Provide the [X, Y] coordinate of the cell's center where the given text is located.  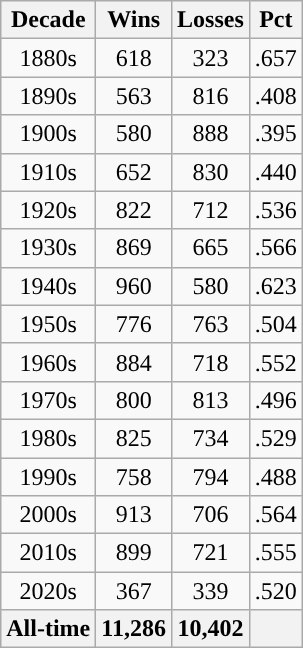
Pct [276, 20]
913 [134, 515]
All-time [48, 629]
830 [211, 172]
800 [134, 400]
1990s [48, 477]
618 [134, 58]
367 [134, 591]
323 [211, 58]
.440 [276, 172]
1940s [48, 286]
2020s [48, 591]
721 [211, 553]
10,402 [211, 629]
1930s [48, 248]
.623 [276, 286]
1960s [48, 362]
.520 [276, 591]
888 [211, 134]
.657 [276, 58]
960 [134, 286]
734 [211, 438]
758 [134, 477]
.564 [276, 515]
825 [134, 438]
813 [211, 400]
.488 [276, 477]
1920s [48, 210]
.552 [276, 362]
822 [134, 210]
11,286 [134, 629]
.566 [276, 248]
2000s [48, 515]
816 [211, 96]
Wins [134, 20]
.555 [276, 553]
.496 [276, 400]
1890s [48, 96]
.408 [276, 96]
.529 [276, 438]
Losses [211, 20]
2010s [48, 553]
665 [211, 248]
712 [211, 210]
776 [134, 324]
Decade [48, 20]
1970s [48, 400]
.536 [276, 210]
1880s [48, 58]
899 [134, 553]
763 [211, 324]
652 [134, 172]
706 [211, 515]
1910s [48, 172]
.395 [276, 134]
794 [211, 477]
339 [211, 591]
884 [134, 362]
1980s [48, 438]
1950s [48, 324]
.504 [276, 324]
563 [134, 96]
869 [134, 248]
1900s [48, 134]
718 [211, 362]
